Find where the given text appears and provide that cell's center as [x, y] coordinate. 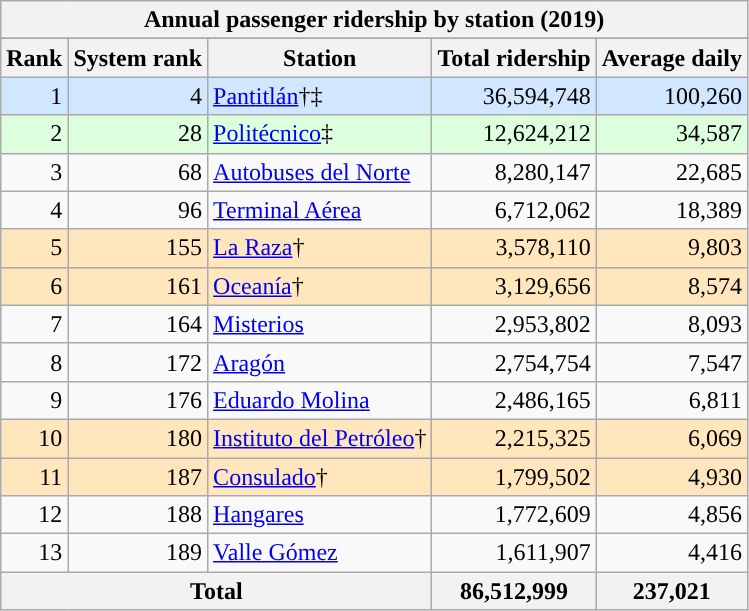
Autobuses del Norte [320, 172]
3,129,656 [514, 286]
Total ridership [514, 58]
187 [138, 477]
1,611,907 [514, 553]
2 [34, 134]
Station [320, 58]
11 [34, 477]
188 [138, 515]
8,280,147 [514, 172]
18,389 [672, 210]
68 [138, 172]
Politécnico‡ [320, 134]
161 [138, 286]
4,856 [672, 515]
Total [216, 591]
22,685 [672, 172]
6 [34, 286]
9,803 [672, 248]
1,772,609 [514, 515]
Aragón [320, 362]
164 [138, 324]
Eduardo Molina [320, 400]
La Raza† [320, 248]
2,953,802 [514, 324]
12 [34, 515]
Misterios [320, 324]
Valle Gómez [320, 553]
4,416 [672, 553]
12,624,212 [514, 134]
8,574 [672, 286]
2,754,754 [514, 362]
8,093 [672, 324]
6,811 [672, 400]
Average daily [672, 58]
100,260 [672, 96]
Rank [34, 58]
1 [34, 96]
Instituto del Petróleo† [320, 438]
172 [138, 362]
34,587 [672, 134]
1,799,502 [514, 477]
2,486,165 [514, 400]
6,069 [672, 438]
9 [34, 400]
96 [138, 210]
10 [34, 438]
180 [138, 438]
Oceanía† [320, 286]
28 [138, 134]
6,712,062 [514, 210]
13 [34, 553]
System rank [138, 58]
Consulado† [320, 477]
3 [34, 172]
36,594,748 [514, 96]
Hangares [320, 515]
Pantitlán†‡ [320, 96]
7 [34, 324]
3,578,110 [514, 248]
176 [138, 400]
7,547 [672, 362]
Annual passenger ridership by station (2019) [374, 20]
8 [34, 362]
86,512,999 [514, 591]
Terminal Aérea [320, 210]
2,215,325 [514, 438]
155 [138, 248]
237,021 [672, 591]
189 [138, 553]
5 [34, 248]
4,930 [672, 477]
